Pinpoint the cell where the given text exists, returning its [x, y] midpoint coordinate. 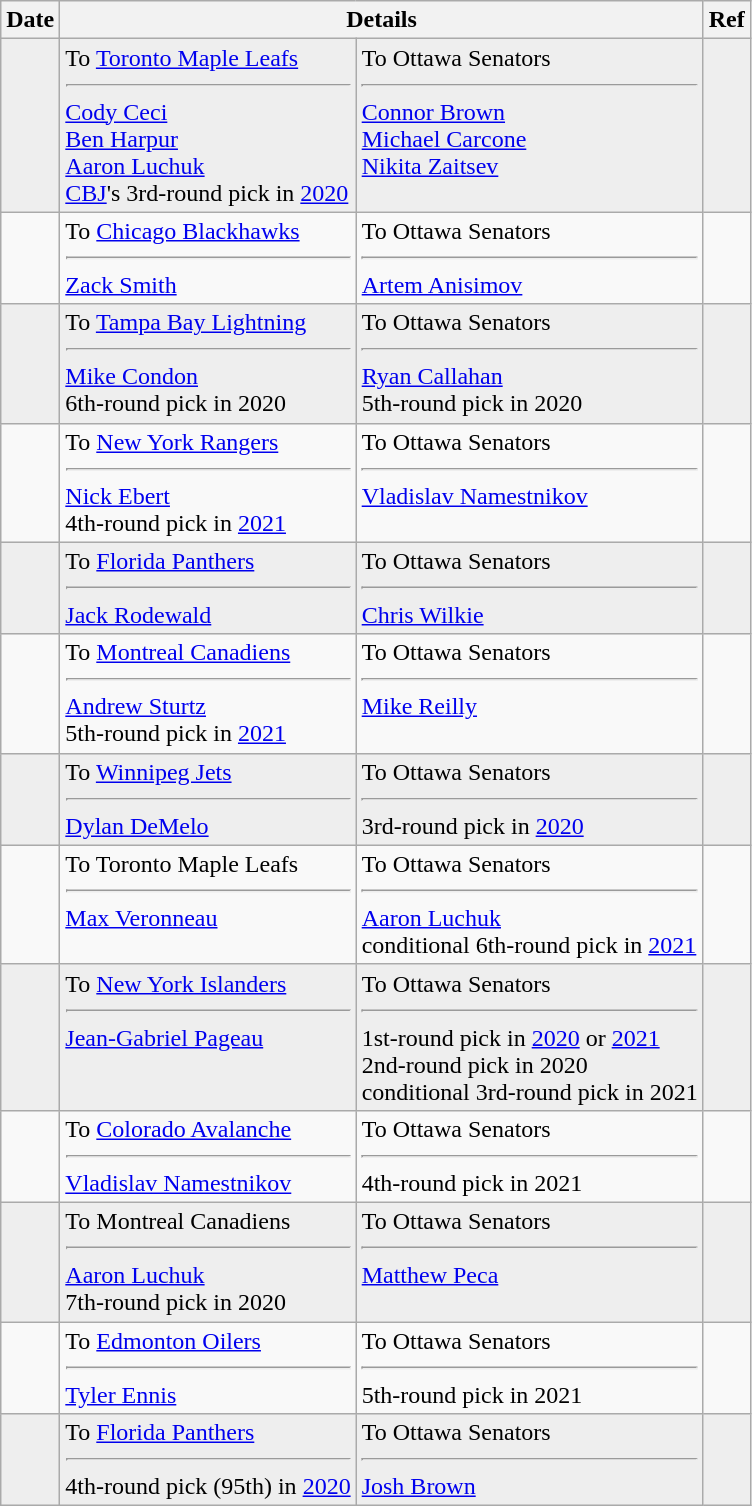
To Ottawa SenatorsMatthew Peca [530, 1262]
To Ottawa SenatorsConnor BrownMichael CarconeNikita Zaitsev [530, 126]
To Ottawa Senators1st-round pick in 2020 or 20212nd-round pick in 2020conditional 3rd-round pick in 2021 [530, 1037]
To Montreal CanadiensAndrew Sturtz5th-round pick in 2021 [208, 694]
To Ottawa Senators5th-round pick in 2021 [530, 1368]
To New York RangersNick Ebert4th-round pick in 2021 [208, 482]
To Montreal CanadiensAaron Luchuk7th-round pick in 2020 [208, 1262]
Ref [726, 20]
To Toronto Maple LeafsMax Veronneau [208, 904]
To Ottawa SenatorsVladislav Namestnikov [530, 482]
To Chicago BlackhawksZack Smith [208, 258]
Date [30, 20]
To Florida Panthers 4th-round pick (95th) in 2020 [208, 1460]
To Ottawa Senators3rd-round pick in 2020 [530, 799]
To Florida PanthersJack Rodewald [208, 588]
To Ottawa SenatorsMike Reilly [530, 694]
To Ottawa SenatorsArtem Anisimov [530, 258]
To Colorado AvalancheVladislav Namestnikov [208, 1156]
To New York IslandersJean-Gabriel Pageau [208, 1037]
To Winnipeg JetsDylan DeMelo [208, 799]
To Ottawa SenatorsAaron Luchukconditional 6th-round pick in 2021 [530, 904]
To Ottawa SenatorsRyan Callahan5th-round pick in 2020 [530, 364]
To Ottawa Senators4th-round pick in 2021 [530, 1156]
Details [382, 20]
To Toronto Maple LeafsCody CeciBen HarpurAaron LuchukCBJ's 3rd-round pick in 2020 [208, 126]
To Ottawa SenatorsChris Wilkie [530, 588]
To Edmonton OilersTyler Ennis [208, 1368]
To Tampa Bay LightningMike Condon6th-round pick in 2020 [208, 364]
To Ottawa SenatorsJosh Brown [530, 1460]
